Capture the cell that displays the provided text and extract its (x, y) central coordinate. 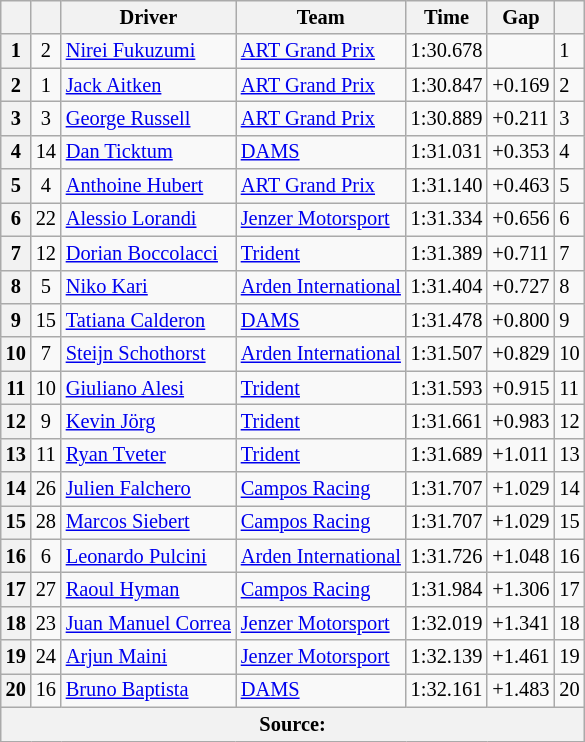
1:30.889 (447, 118)
1:31.689 (447, 455)
Arjun Maini (148, 657)
Gap (520, 17)
23 (46, 623)
+0.711 (520, 253)
1:32.161 (447, 690)
1:31.031 (447, 152)
Julien Falchero (148, 489)
+0.829 (520, 354)
+1.048 (520, 556)
Steijn Schothorst (148, 354)
Giuliano Alesi (148, 388)
+1.306 (520, 589)
Driver (148, 17)
27 (46, 589)
+1.483 (520, 690)
Leonardo Pulcini (148, 556)
+0.983 (520, 421)
Time (447, 17)
Anthoine Hubert (148, 186)
Bruno Baptista (148, 690)
Raoul Hyman (148, 589)
+0.800 (520, 320)
Nirei Fukuzumi (148, 51)
1:31.334 (447, 219)
1:31.478 (447, 320)
+0.353 (520, 152)
Dan Ticktum (148, 152)
Jack Aitken (148, 85)
28 (46, 522)
+0.915 (520, 388)
Source: (293, 724)
+1.341 (520, 623)
Kevin Jörg (148, 421)
+0.727 (520, 287)
26 (46, 489)
+1.461 (520, 657)
22 (46, 219)
1:31.404 (447, 287)
1:30.847 (447, 85)
1:31.507 (447, 354)
+0.656 (520, 219)
1:32.139 (447, 657)
Dorian Boccolacci (148, 253)
1:31.984 (447, 589)
Marcos Siebert (148, 522)
Tatiana Calderon (148, 320)
1:31.140 (447, 186)
Alessio Lorandi (148, 219)
Niko Kari (148, 287)
+0.211 (520, 118)
George Russell (148, 118)
+0.463 (520, 186)
1:31.661 (447, 421)
+0.169 (520, 85)
Team (321, 17)
Ryan Tveter (148, 455)
1:30.678 (447, 51)
1:31.593 (447, 388)
Juan Manuel Correa (148, 623)
24 (46, 657)
+1.011 (520, 455)
1:31.389 (447, 253)
1:32.019 (447, 623)
1:31.726 (447, 556)
